Return [X, Y] of the center of cell containing provided text 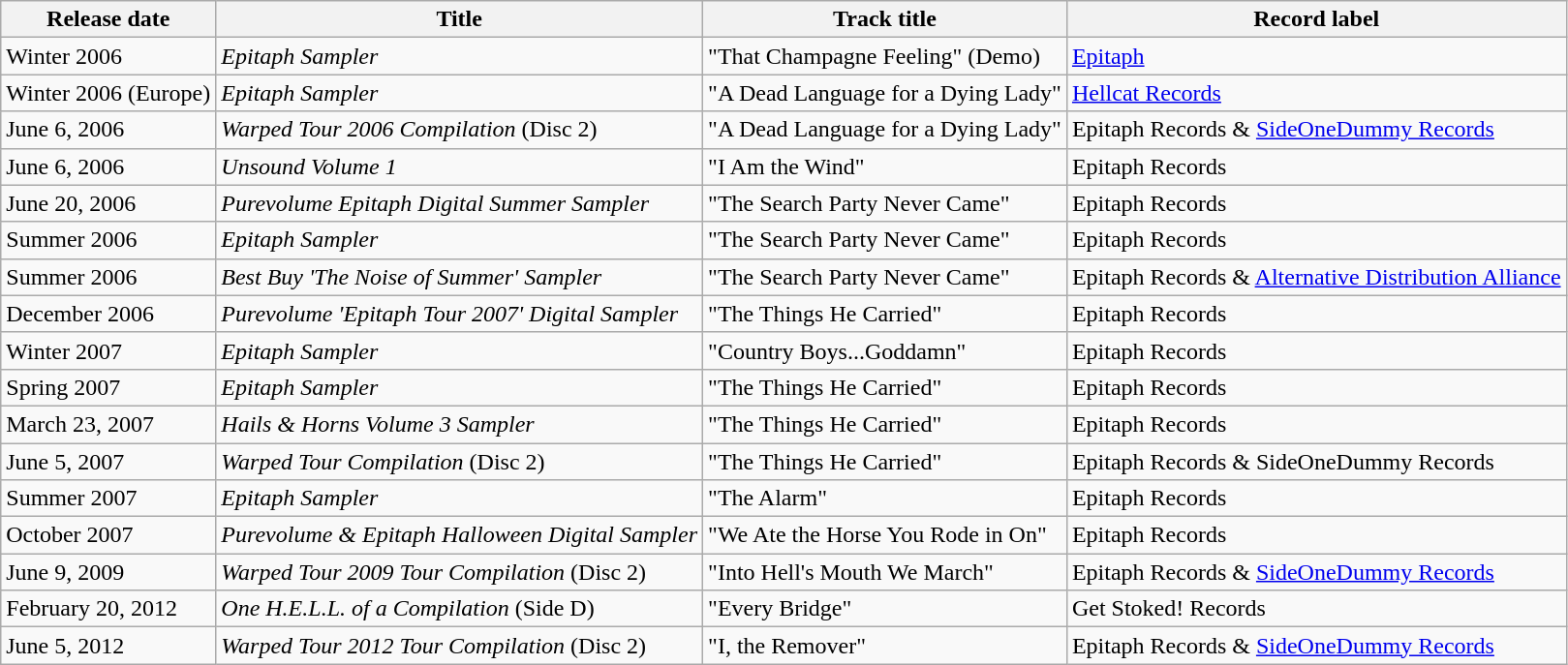
"Every Bridge" [885, 609]
February 20, 2012 [108, 609]
Epitaph Records & Alternative Distribution Alliance [1316, 277]
March 23, 2007 [108, 424]
Warped Tour 2009 Tour Compilation (Disc 2) [459, 572]
"I, the Remover" [885, 646]
Purevolume Epitaph Digital Summer Sampler [459, 203]
"I Am the Wind" [885, 166]
Warped Tour Compilation (Disc 2) [459, 462]
Warped Tour 2012 Tour Compilation (Disc 2) [459, 646]
Hails & Horns Volume 3 Sampler [459, 424]
Winter 2006 [108, 56]
Unsound Volume 1 [459, 166]
Best Buy 'The Noise of Summer' Sampler [459, 277]
One H.E.L.L. of a Compilation (Side D) [459, 609]
June 9, 2009 [108, 572]
Title [459, 19]
Spring 2007 [108, 387]
Winter 2007 [108, 350]
"Into Hell's Mouth We March" [885, 572]
Winter 2006 (Europe) [108, 93]
June 5, 2007 [108, 462]
Track title [885, 19]
Purevolume 'Epitaph Tour 2007' Digital Sampler [459, 314]
"Country Boys...Goddamn" [885, 350]
Purevolume & Epitaph Halloween Digital Sampler [459, 535]
"That Champagne Feeling" (Demo) [885, 56]
June 20, 2006 [108, 203]
Record label [1316, 19]
Get Stoked! Records [1316, 609]
"The Alarm" [885, 499]
"We Ate the Horse You Rode in On" [885, 535]
Release date [108, 19]
Epitaph [1316, 56]
June 5, 2012 [108, 646]
Summer 2007 [108, 499]
October 2007 [108, 535]
Hellcat Records [1316, 93]
Warped Tour 2006 Compilation (Disc 2) [459, 130]
December 2006 [108, 314]
